Pinpoint the cell where the given text exists, returning its [X, Y] midpoint coordinate. 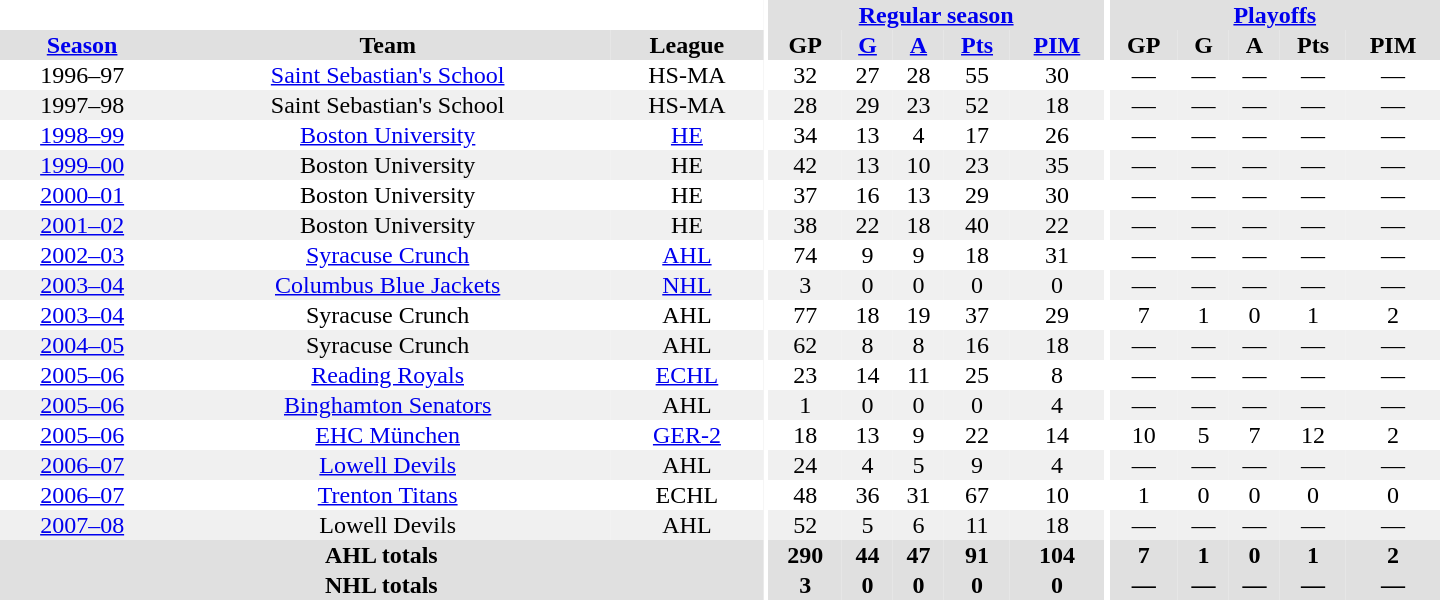
77 [805, 315]
62 [805, 345]
25 [977, 375]
League [687, 45]
NHL totals [382, 585]
Reading Royals [388, 375]
Binghamton Senators [388, 405]
EHC München [388, 435]
67 [977, 495]
27 [868, 75]
Columbus Blue Jackets [388, 285]
2002–03 [82, 255]
NHL [687, 285]
26 [1057, 135]
Regular season [936, 15]
1998–99 [82, 135]
36 [868, 495]
19 [918, 315]
32 [805, 75]
2001–02 [82, 225]
35 [1057, 165]
2007–08 [82, 525]
42 [805, 165]
104 [1057, 555]
1999–00 [82, 165]
44 [868, 555]
40 [977, 225]
74 [805, 255]
1997–98 [82, 105]
47 [918, 555]
12 [1313, 435]
1996–97 [82, 75]
91 [977, 555]
Season [82, 45]
24 [805, 465]
Playoffs [1274, 15]
AHL totals [382, 555]
2000–01 [82, 195]
17 [977, 135]
34 [805, 135]
38 [805, 225]
48 [805, 495]
Trenton Titans [388, 495]
Team [388, 45]
2004–05 [82, 345]
290 [805, 555]
55 [977, 75]
GER-2 [687, 435]
6 [918, 525]
